Capture the cell that displays the provided text and extract its (X, Y) central coordinate. 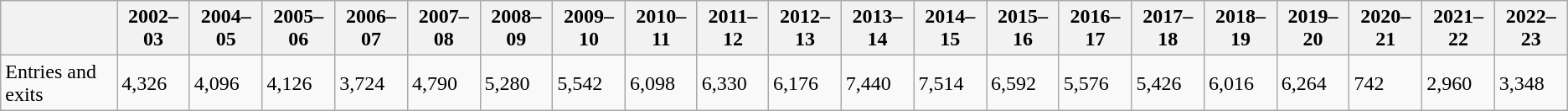
2021–22 (1459, 29)
4,126 (298, 82)
2009–10 (590, 29)
6,592 (1024, 82)
4,790 (444, 82)
2004–05 (226, 29)
2012–13 (806, 29)
2018–19 (1241, 29)
6,098 (661, 82)
2008–09 (516, 29)
2005–06 (298, 29)
7,440 (878, 82)
2,960 (1459, 82)
2011–12 (732, 29)
6,264 (1313, 82)
2006–07 (372, 29)
Entries and exits (59, 82)
2007–08 (444, 29)
5,576 (1096, 82)
6,330 (732, 82)
5,426 (1168, 82)
6,176 (806, 82)
4,326 (154, 82)
7,514 (950, 82)
6,016 (1241, 82)
2014–15 (950, 29)
2016–17 (1096, 29)
3,724 (372, 82)
2010–11 (661, 29)
2020–21 (1385, 29)
2002–03 (154, 29)
3,348 (1531, 82)
2022–23 (1531, 29)
5,542 (590, 82)
2019–20 (1313, 29)
2013–14 (878, 29)
5,280 (516, 82)
2015–16 (1024, 29)
2017–18 (1168, 29)
742 (1385, 82)
4,096 (226, 82)
